Extract the (X, Y) coordinate from the center of the cell holding the provided text.  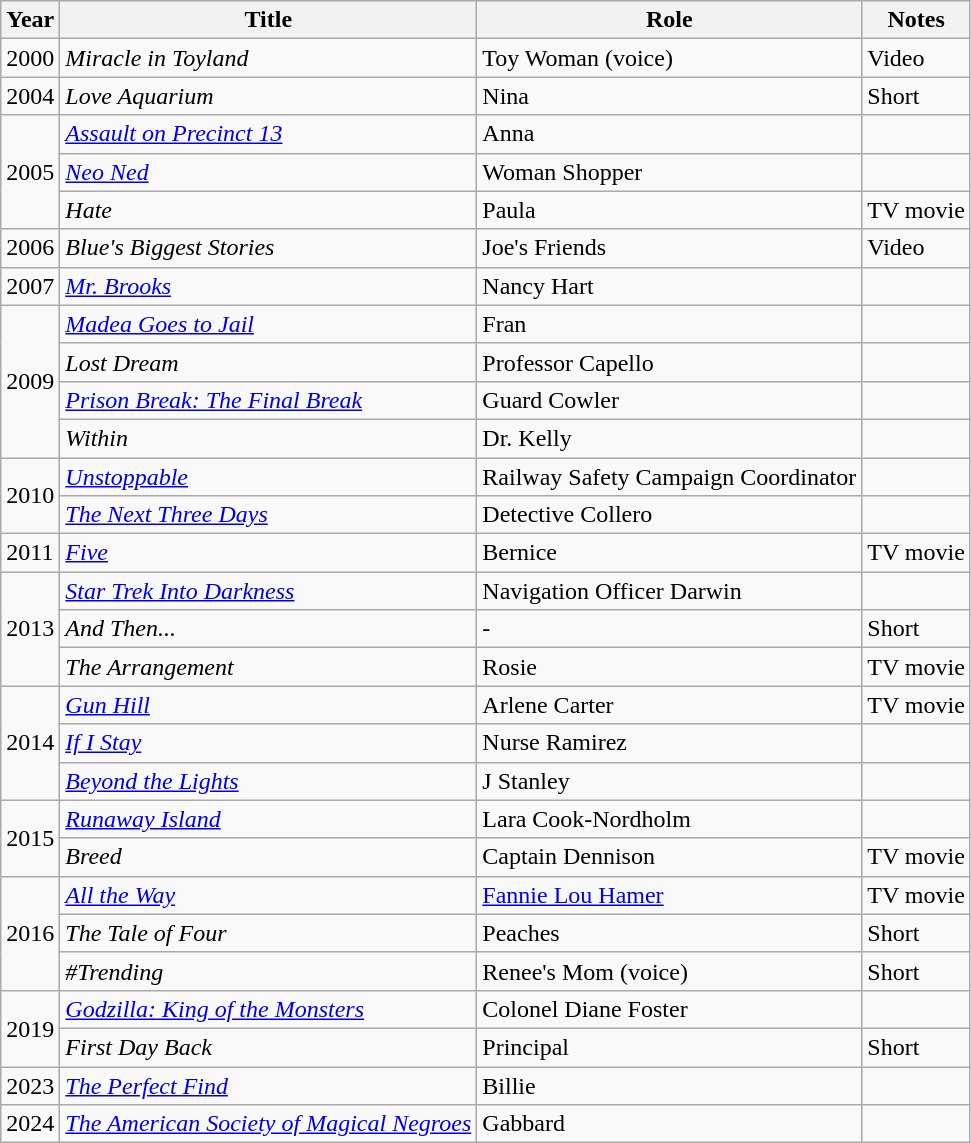
Title (268, 20)
Peaches (670, 933)
Fran (670, 324)
2009 (30, 381)
Nancy Hart (670, 286)
Gun Hill (268, 705)
2010 (30, 496)
Rosie (670, 667)
Billie (670, 1085)
Joe's Friends (670, 248)
Principal (670, 1047)
The Arrangement (268, 667)
Mr. Brooks (268, 286)
2015 (30, 838)
Gabbard (670, 1124)
Miracle in Toyland (268, 58)
- (670, 629)
First Day Back (268, 1047)
Star Trek Into Darkness (268, 591)
Toy Woman (voice) (670, 58)
J Stanley (670, 781)
2023 (30, 1085)
2005 (30, 172)
2007 (30, 286)
Professor Capello (670, 362)
2000 (30, 58)
The American Society of Magical Negroes (268, 1124)
All the Way (268, 895)
And Then... (268, 629)
Nina (670, 96)
Woman Shopper (670, 172)
Colonel Diane Foster (670, 1009)
Fannie Lou Hamer (670, 895)
Runaway Island (268, 819)
Bernice (670, 553)
Lost Dream (268, 362)
Assault on Precinct 13 (268, 134)
2013 (30, 629)
Railway Safety Campaign Coordinator (670, 477)
Hate (268, 210)
#Trending (268, 971)
2016 (30, 933)
Neo Ned (268, 172)
Dr. Kelly (670, 438)
If I Stay (268, 743)
2019 (30, 1028)
2004 (30, 96)
Blue's Biggest Stories (268, 248)
The Next Three Days (268, 515)
Five (268, 553)
Madea Goes to Jail (268, 324)
Within (268, 438)
Arlene Carter (670, 705)
Love Aquarium (268, 96)
Breed (268, 857)
2014 (30, 743)
Godzilla: King of the Monsters (268, 1009)
Paula (670, 210)
The Perfect Find (268, 1085)
2024 (30, 1124)
Beyond the Lights (268, 781)
Year (30, 20)
Renee's Mom (voice) (670, 971)
Notes (916, 20)
2011 (30, 553)
Nurse Ramirez (670, 743)
The Tale of Four (268, 933)
Captain Dennison (670, 857)
Guard Cowler (670, 400)
Navigation Officer Darwin (670, 591)
Prison Break: The Final Break (268, 400)
Lara Cook-Nordholm (670, 819)
Detective Collero (670, 515)
Anna (670, 134)
Role (670, 20)
Unstoppable (268, 477)
2006 (30, 248)
